Determine the [X, Y] coordinate at the center of the cell enclosing the given text.  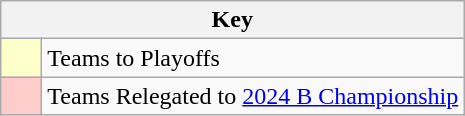
Key [232, 20]
Teams to Playoffs [253, 58]
Teams Relegated to 2024 B Championship [253, 96]
